Identify which cell holds the provided text, then report its [x, y] central coordinate. 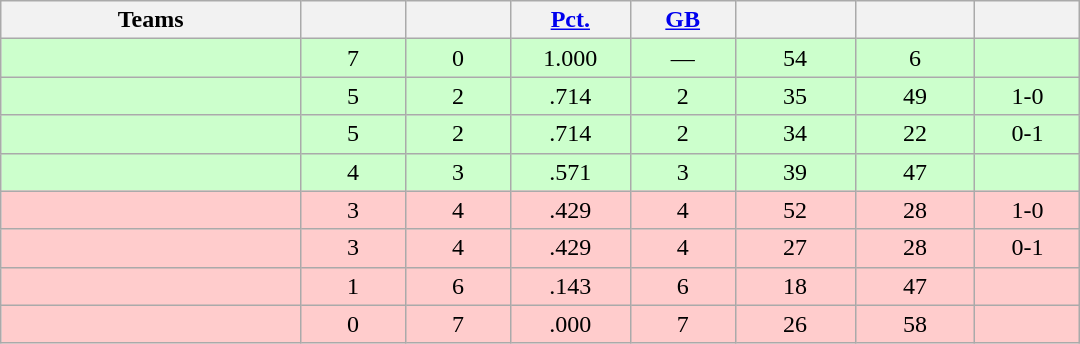
— [682, 58]
22 [915, 134]
54 [795, 58]
.571 [570, 172]
26 [795, 324]
49 [915, 96]
35 [795, 96]
52 [795, 210]
Teams [151, 20]
.000 [570, 324]
GB [682, 20]
.143 [570, 286]
1 [354, 286]
58 [915, 324]
34 [795, 134]
27 [795, 248]
18 [795, 286]
39 [795, 172]
Pct. [570, 20]
1.000 [570, 58]
